Provide the [X, Y] coordinate of the cell's center where the given text is located.  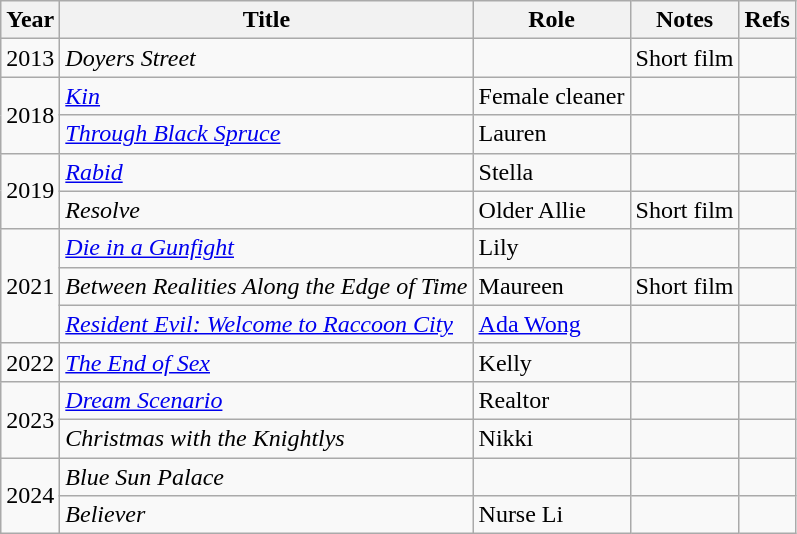
Rabid [266, 172]
Lauren [552, 134]
Kelly [552, 362]
Die in a Gunfight [266, 248]
Stella [552, 172]
2022 [30, 362]
Christmas with the Knightlys [266, 438]
Kin [266, 96]
Year [30, 20]
Believer [266, 515]
2021 [30, 286]
Realtor [552, 400]
Notes [684, 20]
Title [266, 20]
2013 [30, 58]
2023 [30, 419]
Older Allie [552, 210]
The End of Sex [266, 362]
Resolve [266, 210]
Maureen [552, 286]
Dream Scenario [266, 400]
Female cleaner [552, 96]
Resident Evil: Welcome to Raccoon City [266, 324]
Nurse Li [552, 515]
Refs [767, 20]
2018 [30, 115]
Blue Sun Palace [266, 477]
Through Black Spruce [266, 134]
Ada Wong [552, 324]
Doyers Street [266, 58]
2024 [30, 496]
Lily [552, 248]
Role [552, 20]
Between Realities Along the Edge of Time [266, 286]
Nikki [552, 438]
2019 [30, 191]
